Find where the given text appears and provide that cell's center as (X, Y) coordinate. 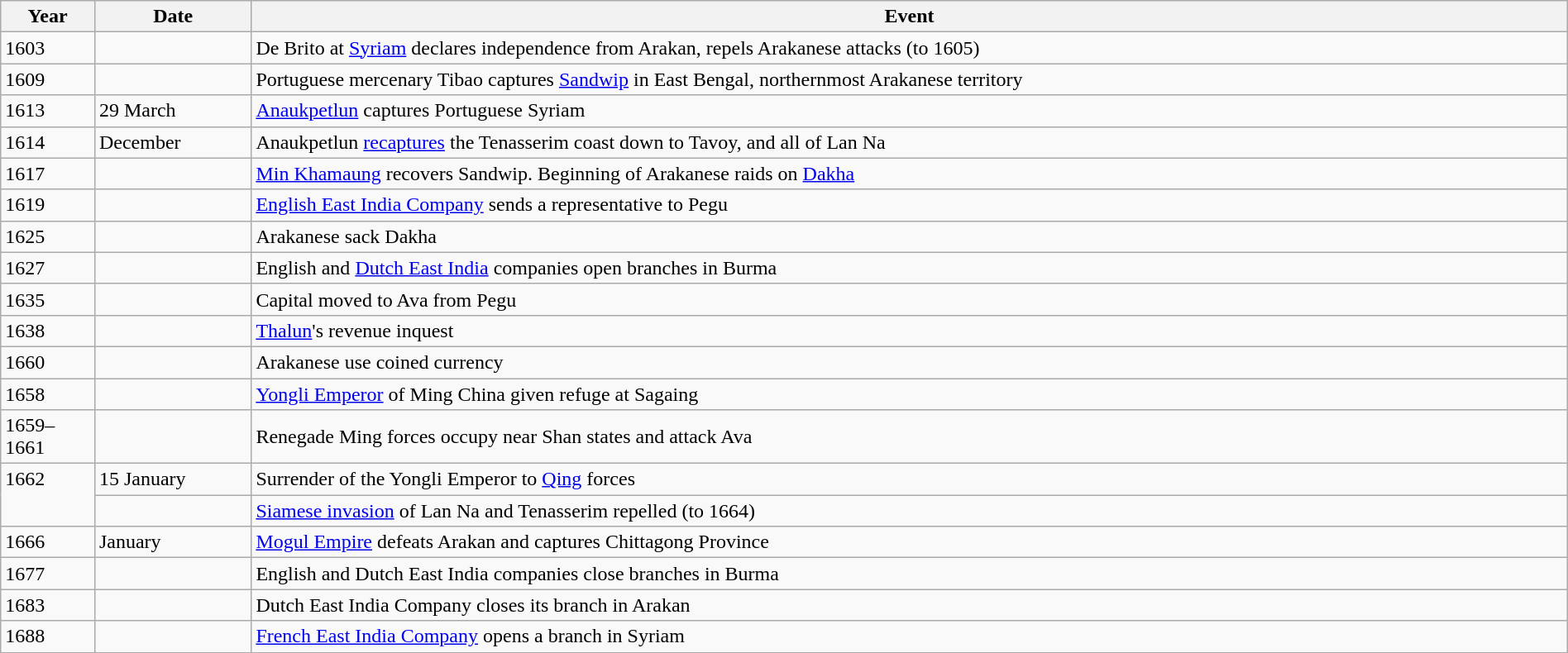
1617 (48, 174)
English East India Company sends a representative to Pegu (910, 205)
1658 (48, 394)
Event (910, 17)
Date (172, 17)
1619 (48, 205)
1677 (48, 574)
Renegade Ming forces occupy near Shan states and attack Ava (910, 436)
1609 (48, 79)
Anaukpetlun recaptures the Tenasserim coast down to Tavoy, and all of Lan Na (910, 142)
1659–1661 (48, 436)
January (172, 542)
Surrender of the Yongli Emperor to Qing forces (910, 479)
Siamese invasion of Lan Na and Tenasserim repelled (to 1664) (910, 511)
Year (48, 17)
1683 (48, 605)
French East India Company opens a branch in Syriam (910, 636)
Yongli Emperor of Ming China given refuge at Sagaing (910, 394)
15 January (172, 479)
1635 (48, 299)
1666 (48, 542)
1638 (48, 331)
Arakanese use coined currency (910, 362)
Capital moved to Ava from Pegu (910, 299)
1625 (48, 236)
Mogul Empire defeats Arakan and captures Chittagong Province (910, 542)
Anaukpetlun captures Portuguese Syriam (910, 111)
Arakanese sack Dakha (910, 236)
1662 (48, 495)
December (172, 142)
Thalun's revenue inquest (910, 331)
29 March (172, 111)
De Brito at Syriam declares independence from Arakan, repels Arakanese attacks (to 1605) (910, 48)
English and Dutch East India companies close branches in Burma (910, 574)
Dutch East India Company closes its branch in Arakan (910, 605)
1613 (48, 111)
Portuguese mercenary Tibao captures Sandwip in East Bengal, northernmost Arakanese territory (910, 79)
Min Khamaung recovers Sandwip. Beginning of Arakanese raids on Dakha (910, 174)
1627 (48, 268)
1614 (48, 142)
1603 (48, 48)
1660 (48, 362)
English and Dutch East India companies open branches in Burma (910, 268)
1688 (48, 636)
